Search for the cell housing the specified text and yield its (x, y) center coordinate. 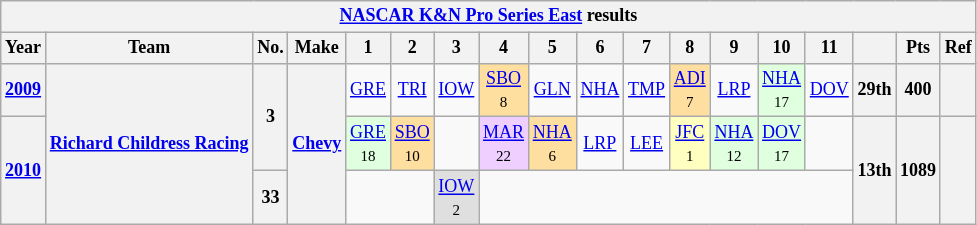
GLN (552, 90)
NHA17 (782, 90)
7 (647, 48)
Richard Childress Racing (148, 144)
DOV17 (782, 144)
10 (782, 48)
ADI7 (690, 90)
8 (690, 48)
33 (270, 197)
MAR22 (504, 144)
6 (600, 48)
1089 (918, 170)
Year (24, 48)
LEE (647, 144)
NHA6 (552, 144)
29th (874, 90)
No. (270, 48)
2 (412, 48)
9 (734, 48)
Pts (918, 48)
DOV (829, 90)
Team (148, 48)
4 (504, 48)
2010 (24, 170)
GRE18 (368, 144)
11 (829, 48)
GRE (368, 90)
5 (552, 48)
IOW2 (456, 197)
SBO10 (412, 144)
TMP (647, 90)
NHA (600, 90)
NASCAR K&N Pro Series East results (488, 16)
IOW (456, 90)
SBO8 (504, 90)
400 (918, 90)
JFC1 (690, 144)
NHA12 (734, 144)
TRI (412, 90)
Ref (958, 48)
Make (317, 48)
13th (874, 170)
Chevy (317, 144)
2009 (24, 90)
1 (368, 48)
